Locate the cell with the specified text and output its [x, y] center coordinate. 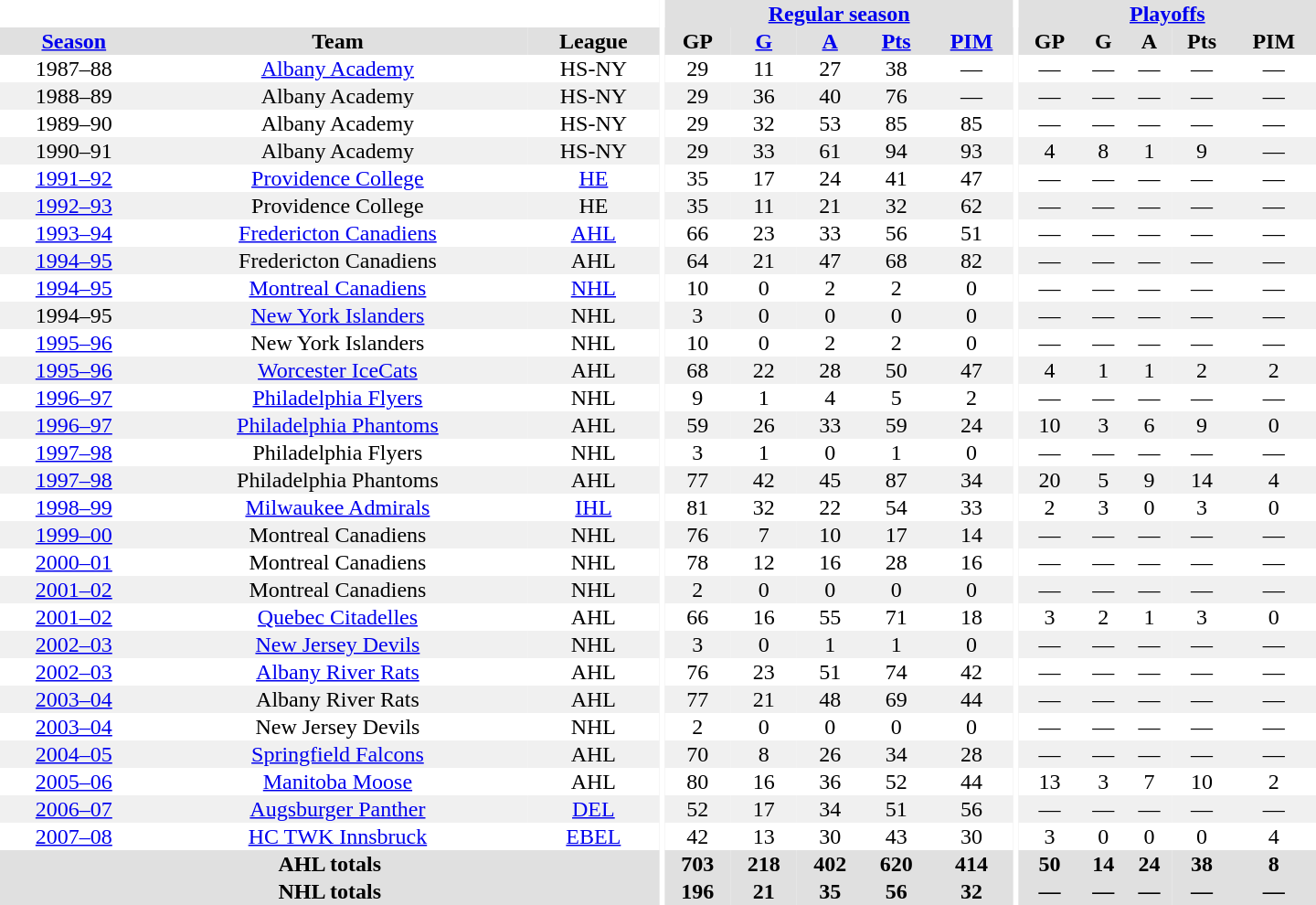
40 [830, 96]
1988–89 [74, 96]
Playoffs [1168, 14]
EBEL [593, 836]
74 [896, 672]
Worcester IceCats [338, 370]
703 [697, 864]
NHL totals [330, 891]
78 [697, 562]
48 [830, 699]
82 [971, 261]
Manitoba Moose [338, 782]
12 [764, 562]
1991–92 [74, 178]
45 [830, 480]
69 [896, 699]
2007–08 [74, 836]
1992–93 [74, 206]
27 [830, 69]
6 [1149, 425]
94 [896, 151]
2000–01 [74, 562]
Augsburger Panther [338, 809]
64 [697, 261]
League [593, 41]
Milwaukee Admirals [338, 507]
93 [971, 151]
HC TWK Innsbruck [338, 836]
53 [830, 123]
55 [830, 617]
1987–88 [74, 69]
2004–05 [74, 754]
80 [697, 782]
87 [896, 480]
1999–00 [74, 535]
61 [830, 151]
196 [697, 891]
DEL [593, 809]
2006–07 [74, 809]
620 [896, 864]
1989–90 [74, 123]
AHL totals [330, 864]
218 [764, 864]
IHL [593, 507]
2005–06 [74, 782]
18 [971, 617]
Quebec Citadelles [338, 617]
43 [896, 836]
20 [1050, 480]
1990–91 [74, 151]
Team [338, 41]
54 [896, 507]
Regular season [839, 14]
62 [971, 206]
Season [74, 41]
41 [896, 178]
414 [971, 864]
1998–99 [74, 507]
1993–94 [74, 233]
Springfield Falcons [338, 754]
81 [697, 507]
402 [830, 864]
70 [697, 754]
71 [896, 617]
